Search for the cell housing the specified text and yield its (x, y) center coordinate. 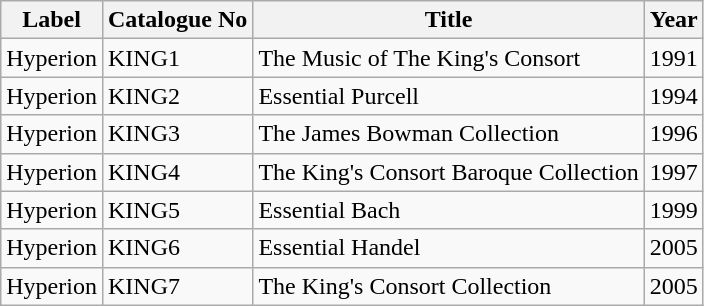
KING7 (177, 286)
Essential Purcell (448, 96)
Essential Handel (448, 248)
KING1 (177, 58)
The James Bowman Collection (448, 134)
1996 (674, 134)
Essential Bach (448, 210)
Label (52, 20)
KING4 (177, 172)
Title (448, 20)
KING6 (177, 248)
1999 (674, 210)
1994 (674, 96)
Catalogue No (177, 20)
The Music of The King's Consort (448, 58)
1997 (674, 172)
Year (674, 20)
1991 (674, 58)
The King's Consort Baroque Collection (448, 172)
KING3 (177, 134)
KING5 (177, 210)
KING2 (177, 96)
The King's Consort Collection (448, 286)
